Return (X, Y) of the center of cell containing provided text 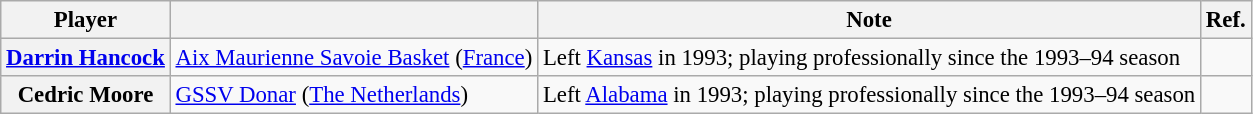
Player (86, 20)
Left Alabama in 1993; playing professionally since the 1993–94 season (870, 95)
GSSV Donar (The Netherlands) (354, 95)
Note (870, 20)
Ref. (1226, 20)
Darrin Hancock (86, 58)
Left Kansas in 1993; playing professionally since the 1993–94 season (870, 58)
Cedric Moore (86, 95)
Aix Maurienne Savoie Basket (France) (354, 58)
